Pinpoint the cell where the given text exists, returning its (x, y) midpoint coordinate. 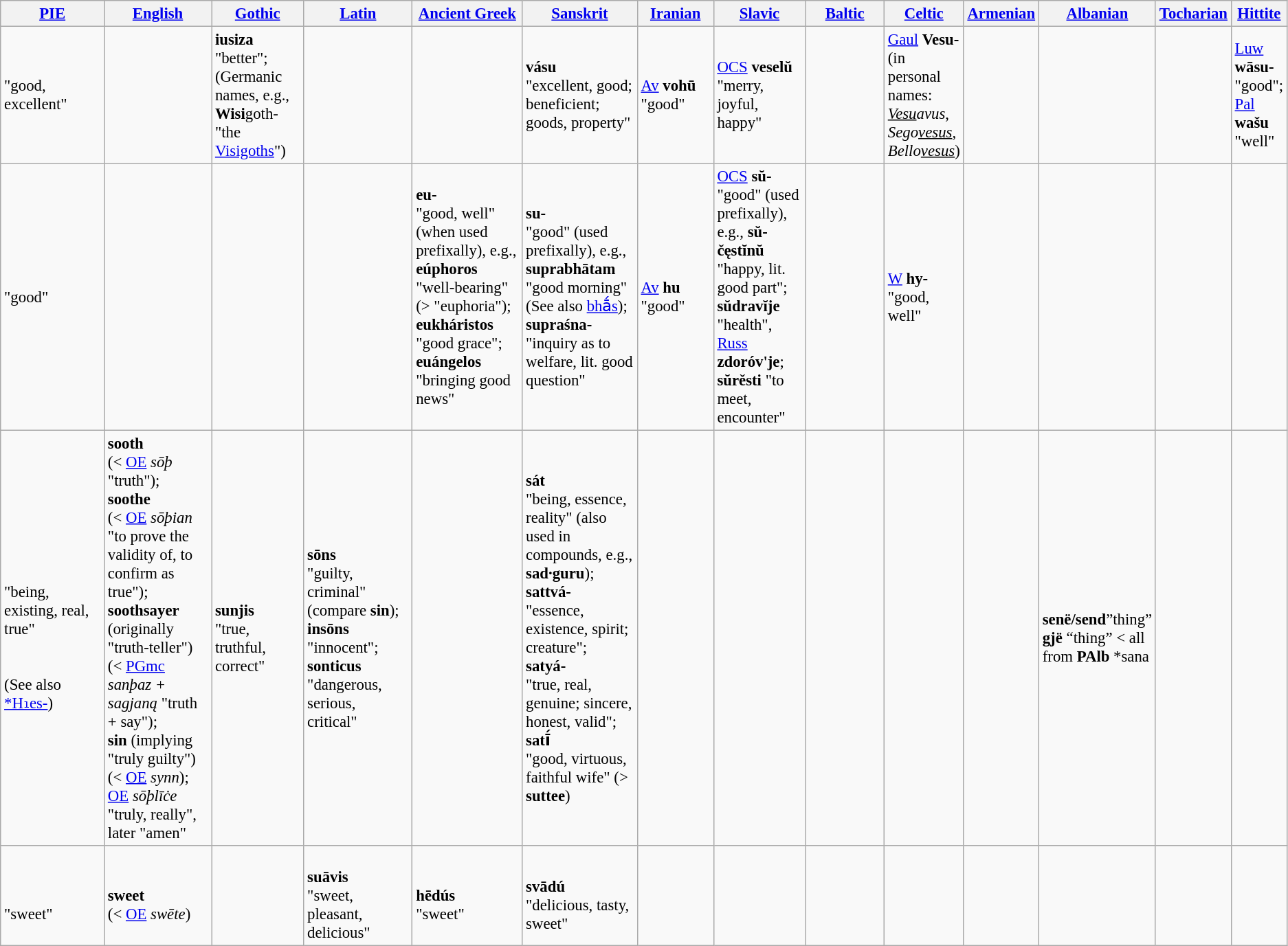
Armenian (1001, 14)
W hy- "good, well" (924, 297)
svādú "delicious, tasty, sweet" (580, 896)
iusiza "better";(Germanic names, e.g., Wisigoth- "the Visigoths") (258, 95)
"good" (52, 297)
Latin (358, 14)
Gaul Vesu- (in personal names: Vesuavus, Segovesus, Bellovesus) (924, 95)
sweet (< OE swēte) (158, 896)
hēdús "sweet" (467, 896)
Celtic (924, 14)
Av hu "good" (675, 297)
OCS sŭ- "good" (used prefixally), e.g., sŭ-čęstĭnŭ "happy, lit. good part"; sŭdravĭje "health", Russ zdoróv'je;sŭrěsti "to meet, encounter" (759, 297)
Luw wāsu- "good"; Pal wašu "well" (1259, 95)
Ancient Greek (467, 14)
Baltic (845, 14)
English (158, 14)
Hittite (1259, 14)
su- "good" (used prefixally), e.g., suprabhātam "good morning" (See also bhā́s);supraśna- "inquiry as to welfare, lit. good question" (580, 297)
eu- "good, well" (when used prefixally), e.g., eúphoros "well-bearing" (> "euphoria");eukháristos "good grace";euángelos "bringing good news" (467, 297)
PIE (52, 14)
"being, existing, real, true" (See also *H₁es-) (52, 639)
senë/send”thing”gjë “thing” < all from PAlb *sana (1097, 639)
Slavic (759, 14)
"sweet" (52, 896)
Sanskrit (580, 14)
"good, excellent" (52, 95)
Tocharian (1193, 14)
suāvis "sweet, pleasant, delicious" (358, 896)
sunjis "true, truthful, correct" (258, 639)
Iranian (675, 14)
sōns "guilty, criminal" (compare sin);insōns "innocent";sonticus "dangerous, serious, critical" (358, 639)
Albanian (1097, 14)
vásu "excellent, good; beneficient; goods, property" (580, 95)
Gothic (258, 14)
OCS veselŭ "merry, joyful, happy" (759, 95)
Av vohū "good" (675, 95)
